Extract the [x, y] coordinate from the center of the cell holding the provided text.  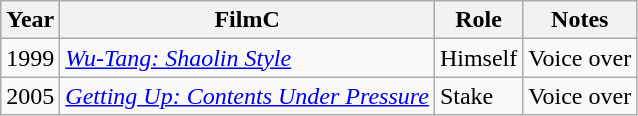
Himself [478, 58]
Year [30, 20]
1999 [30, 58]
Getting Up: Contents Under Pressure [248, 96]
Stake [478, 96]
2005 [30, 96]
Notes [580, 20]
FilmC [248, 20]
Role [478, 20]
Wu-Tang: Shaolin Style [248, 58]
